Output the (x, y) coordinate of the center of the cell containing the given text.  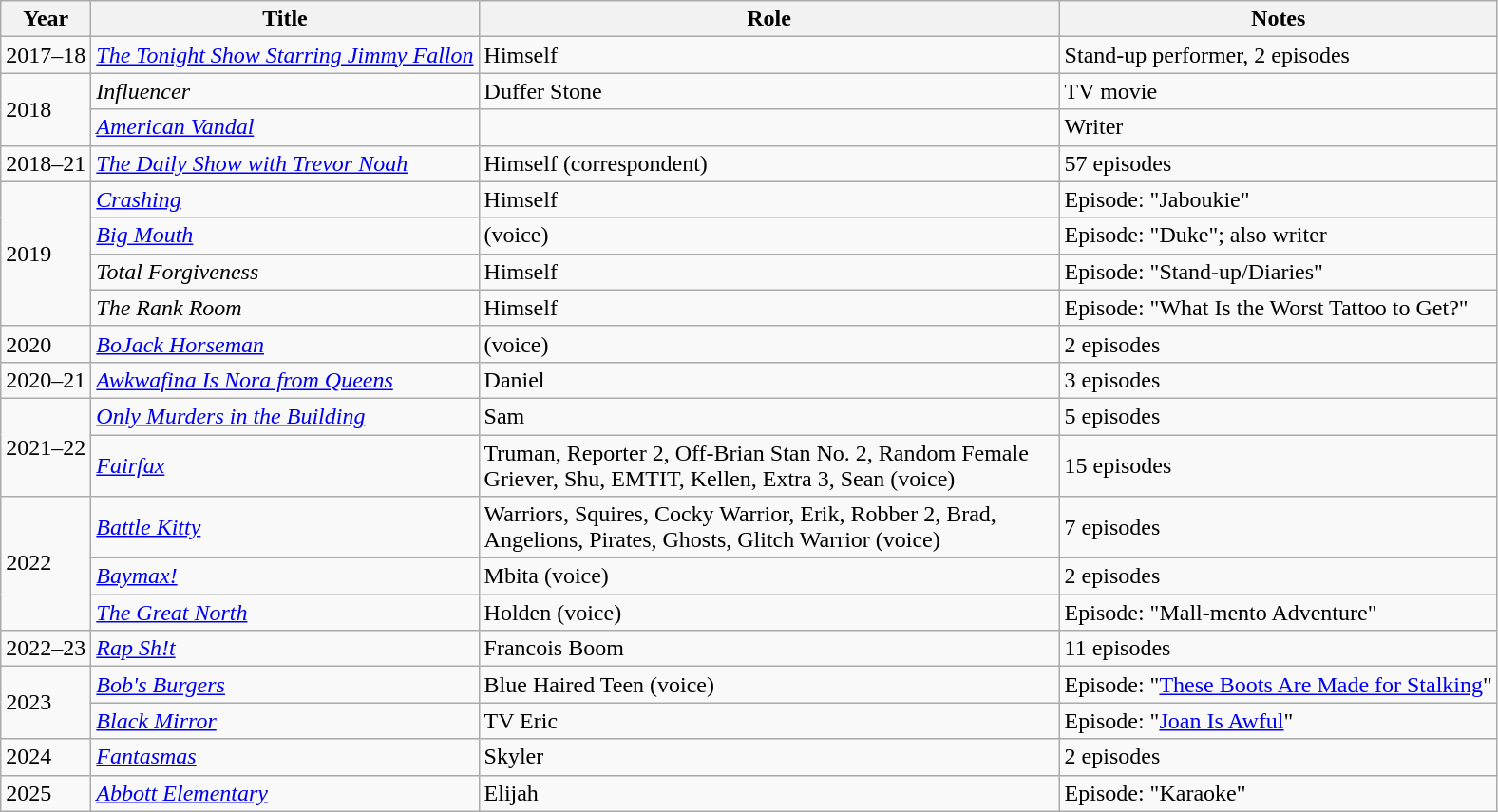
2018 (46, 109)
Himself (correspondent) (769, 163)
Truman, Reporter 2, Off-Brian Stan No. 2, Random Female Griever, Shu, EMTIT, Kellen, Extra 3, Sean (voice) (769, 465)
Year (46, 19)
The Daily Show with Trevor Noah (285, 163)
7 episodes (1279, 528)
American Vandal (285, 127)
BoJack Horseman (285, 344)
3 episodes (1279, 380)
Title (285, 19)
2019 (46, 254)
Big Mouth (285, 236)
Episode: "Stand-up/Diaries" (1279, 272)
Battle Kitty (285, 528)
Blue Haired Teen (voice) (769, 685)
Episode: "Karaoke" (1279, 793)
Mbita (voice) (769, 576)
Episode: "What Is the Worst Tattoo to Get?" (1279, 308)
TV Eric (769, 721)
Elijah (769, 793)
Stand-up performer, 2 episodes (1279, 55)
Notes (1279, 19)
Awkwafina Is Nora from Queens (285, 380)
57 episodes (1279, 163)
2024 (46, 757)
Writer (1279, 127)
2022–23 (46, 649)
Episode: "These Boots Are Made for Stalking" (1279, 685)
The Rank Room (285, 308)
5 episodes (1279, 416)
Total Forgiveness (285, 272)
11 episodes (1279, 649)
The Tonight Show Starring Jimmy Fallon (285, 55)
Bob's Burgers (285, 685)
2017–18 (46, 55)
Fantasmas (285, 757)
Duffer Stone (769, 91)
Skyler (769, 757)
2020–21 (46, 380)
Sam (769, 416)
Episode: "Jaboukie" (1279, 199)
Episode: "Mall-mento Adventure" (1279, 613)
Only Murders in the Building (285, 416)
2020 (46, 344)
2021–22 (46, 446)
Holden (voice) (769, 613)
Rap Sh!t (285, 649)
Baymax! (285, 576)
Influencer (285, 91)
2023 (46, 703)
The Great North (285, 613)
TV movie (1279, 91)
Daniel (769, 380)
Role (769, 19)
2022 (46, 564)
Episode: "Joan Is Awful" (1279, 721)
Episode: "Duke"; also writer (1279, 236)
Crashing (285, 199)
Fairfax (285, 465)
Warriors, Squires, Cocky Warrior, Erik, Robber 2, Brad, Angelions, Pirates, Ghosts, Glitch Warrior (voice) (769, 528)
Abbott Elementary (285, 793)
Black Mirror (285, 721)
15 episodes (1279, 465)
Francois Boom (769, 649)
2025 (46, 793)
2018–21 (46, 163)
